From the cell containing the given text, extract its center point as (x, y) coordinate. 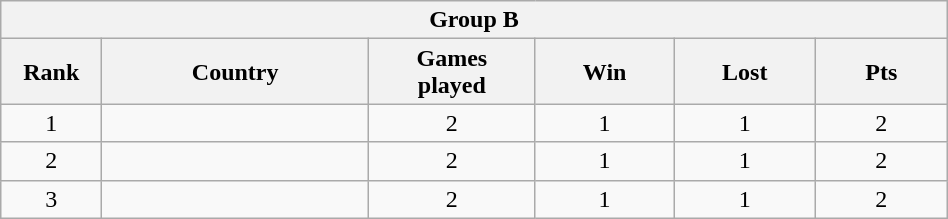
3 (52, 199)
Lost (744, 72)
Rank (52, 72)
Country (236, 72)
Games played (452, 72)
Win (604, 72)
Pts (881, 72)
Group B (474, 20)
